Extract the (x, y) coordinate from the center of the cell holding the provided text.  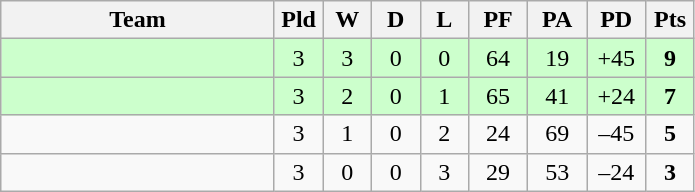
69 (558, 134)
65 (498, 96)
29 (498, 172)
5 (670, 134)
19 (558, 58)
64 (498, 58)
+45 (616, 58)
53 (558, 172)
Team (138, 20)
–24 (616, 172)
+24 (616, 96)
9 (670, 58)
PF (498, 20)
Pld (298, 20)
–45 (616, 134)
24 (498, 134)
41 (558, 96)
7 (670, 96)
Pts (670, 20)
PA (558, 20)
W (348, 20)
PD (616, 20)
D (396, 20)
L (444, 20)
